Determine the [x, y] coordinate at the center of the cell enclosing the given text.  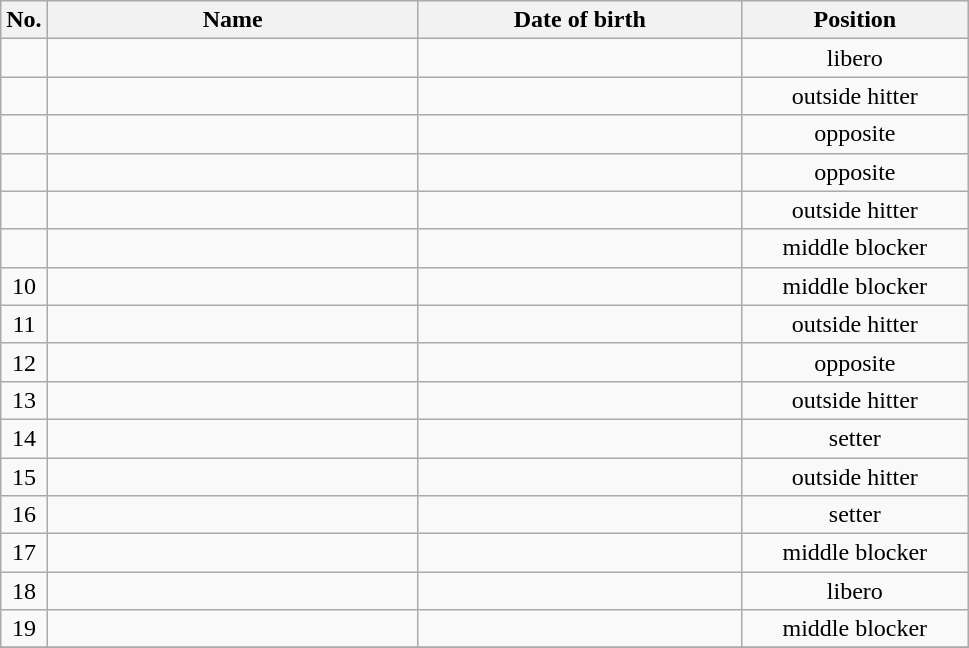
Date of birth [580, 20]
12 [24, 362]
19 [24, 629]
15 [24, 477]
Name [232, 20]
10 [24, 286]
17 [24, 553]
18 [24, 591]
14 [24, 438]
11 [24, 324]
No. [24, 20]
13 [24, 400]
Position [854, 20]
16 [24, 515]
